From the cell containing the given text, extract its center point as [x, y] coordinate. 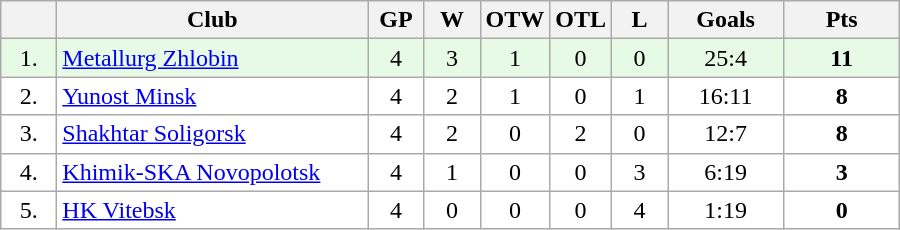
1. [29, 58]
Yunost Minsk [212, 96]
OTW [515, 20]
GP [396, 20]
Metallurg Zhlobin [212, 58]
5. [29, 210]
Club [212, 20]
Shakhtar Soligorsk [212, 134]
1:19 [726, 210]
16:11 [726, 96]
HK Vitebsk [212, 210]
Khimik-SKA Novopolotsk [212, 172]
12:7 [726, 134]
Pts [842, 20]
OTL [581, 20]
Goals [726, 20]
W [452, 20]
6:19 [726, 172]
L [640, 20]
11 [842, 58]
3. [29, 134]
25:4 [726, 58]
2. [29, 96]
4. [29, 172]
